Locate the cell with the specified text and output its [X, Y] center coordinate. 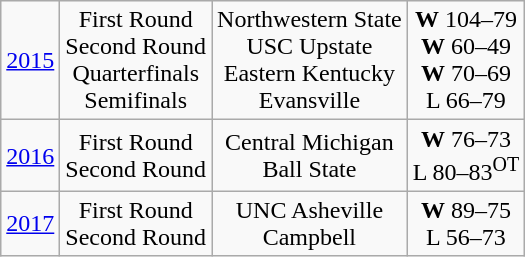
2015 [30, 60]
W 89–75L 56–73 [466, 224]
W 76–73L 80–83OT [466, 156]
W 104–79W 60–49W 70–69L 66–79 [466, 60]
Central MichiganBall State [310, 156]
First RoundSecond RoundQuarterfinalsSemifinals [136, 60]
Northwestern StateUSC UpstateEastern KentuckyEvansville [310, 60]
2016 [30, 156]
2017 [30, 224]
UNC AshevilleCampbell [310, 224]
